Provide the (x, y) coordinate of the cell's center where the given text is located.  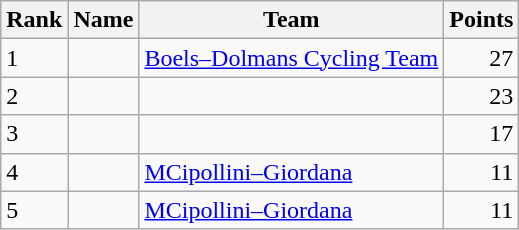
Team (292, 20)
Points (482, 20)
3 (34, 134)
17 (482, 134)
23 (482, 96)
1 (34, 58)
27 (482, 58)
Rank (34, 20)
5 (34, 210)
2 (34, 96)
Boels–Dolmans Cycling Team (292, 58)
4 (34, 172)
Name (104, 20)
